Return (X, Y) of the center of cell containing provided text 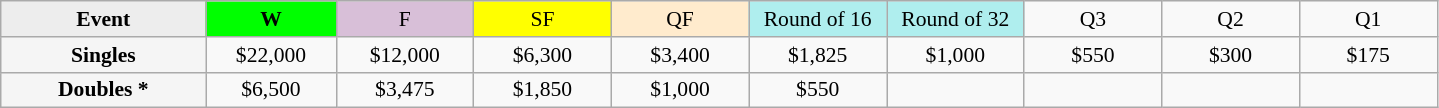
Doubles * (104, 90)
$6,500 (271, 90)
$6,300 (543, 55)
Event (104, 19)
Round of 32 (955, 19)
SF (543, 19)
F (405, 19)
$3,400 (680, 55)
$1,850 (543, 90)
$3,475 (405, 90)
$12,000 (405, 55)
Q1 (1368, 19)
$1,825 (818, 55)
Q2 (1231, 19)
QF (680, 19)
$300 (1231, 55)
Singles (104, 55)
W (271, 19)
Round of 16 (818, 19)
$22,000 (271, 55)
$175 (1368, 55)
Q3 (1093, 19)
